From the cell containing the given text, extract its center point as [x, y] coordinate. 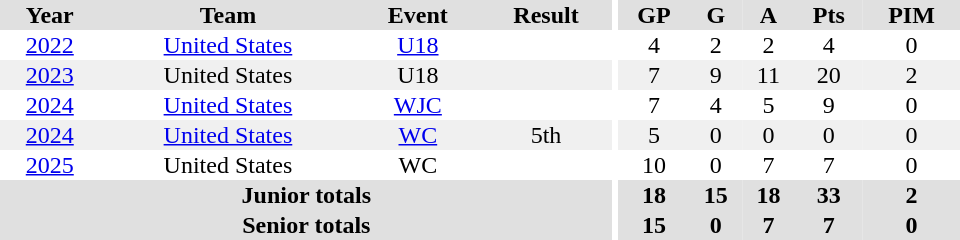
GP [654, 15]
2025 [50, 165]
Event [418, 15]
11 [768, 75]
A [768, 15]
Team [228, 15]
Junior totals [306, 195]
Year [50, 15]
33 [829, 195]
Pts [829, 15]
10 [654, 165]
WJC [418, 105]
Result [546, 15]
20 [829, 75]
G [716, 15]
2023 [50, 75]
2022 [50, 45]
5th [546, 135]
PIM [912, 15]
Senior totals [306, 225]
